From the cell containing the given text, extract its center point as (X, Y) coordinate. 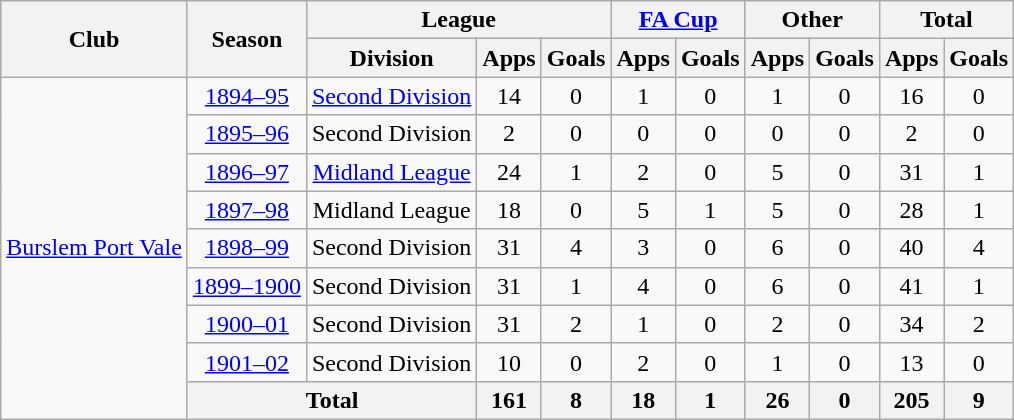
1900–01 (246, 324)
40 (911, 248)
10 (509, 362)
26 (777, 400)
League (458, 20)
Division (391, 58)
205 (911, 400)
1895–96 (246, 134)
28 (911, 210)
34 (911, 324)
8 (576, 400)
161 (509, 400)
1899–1900 (246, 286)
41 (911, 286)
3 (643, 248)
1894–95 (246, 96)
1898–99 (246, 248)
Club (94, 39)
13 (911, 362)
Other (812, 20)
9 (979, 400)
1896–97 (246, 172)
1897–98 (246, 210)
Burslem Port Vale (94, 248)
16 (911, 96)
Season (246, 39)
14 (509, 96)
24 (509, 172)
FA Cup (678, 20)
1901–02 (246, 362)
